Extract the (X, Y) coordinate from the center of the cell holding the provided text.  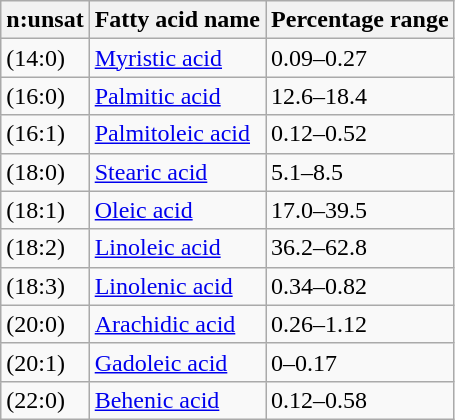
36.2–62.8 (360, 248)
(22:0) (45, 400)
(16:0) (45, 96)
(18:1) (45, 210)
(18:2) (45, 248)
(18:0) (45, 172)
0.34–0.82 (360, 286)
Linolenic acid (177, 286)
Fatty acid name (177, 20)
(14:0) (45, 58)
5.1–8.5 (360, 172)
(18:3) (45, 286)
Behenic acid (177, 400)
Palmitoleic acid (177, 134)
12.6–18.4 (360, 96)
(20:0) (45, 324)
Oleic acid (177, 210)
Percentage range (360, 20)
0.12–0.52 (360, 134)
Linoleic acid (177, 248)
n:unsat (45, 20)
17.0–39.5 (360, 210)
Myristic acid (177, 58)
Gadoleic acid (177, 362)
(20:1) (45, 362)
Arachidic acid (177, 324)
0.26–1.12 (360, 324)
0.09–0.27 (360, 58)
(16:1) (45, 134)
0–0.17 (360, 362)
Palmitic acid (177, 96)
0.12–0.58 (360, 400)
Stearic acid (177, 172)
